Scan for the cell matching the given text and deliver its (x, y) coordinate at center. 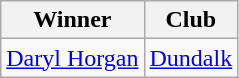
Winner (72, 20)
Club (191, 20)
Daryl Horgan (72, 58)
Dundalk (191, 58)
